Detect which cell encompasses the target text, then output its (X, Y) center coordinate. 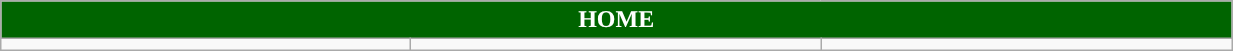
HOME (616, 20)
